Find where the given text appears and provide that cell's center as (x, y) coordinate. 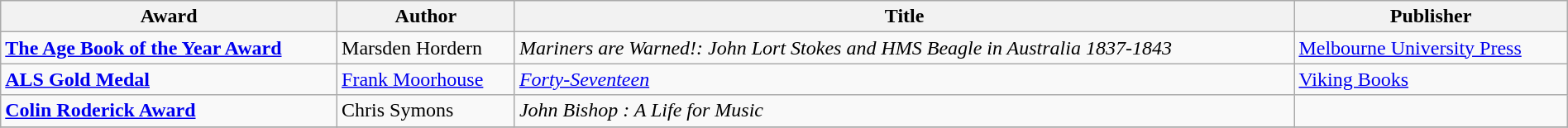
Viking Books (1431, 79)
Frank Moorhouse (427, 79)
ALS Gold Medal (169, 79)
Award (169, 17)
The Age Book of the Year Award (169, 48)
Author (427, 17)
Melbourne University Press (1431, 48)
Publisher (1431, 17)
Mariners are Warned!: John Lort Stokes and HMS Beagle in Australia 1837-1843 (905, 48)
John Bishop : A Life for Music (905, 111)
Marsden Hordern (427, 48)
Title (905, 17)
Forty-Seventeen (905, 79)
Colin Roderick Award (169, 111)
Chris Symons (427, 111)
